Output the (X, Y) coordinate of the center of the cell containing the given text.  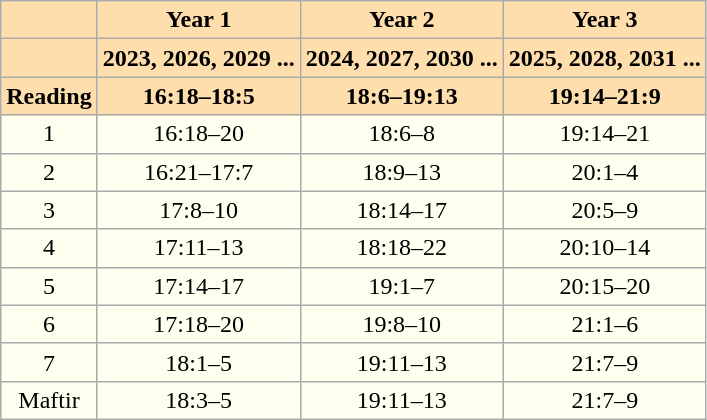
2024, 2027, 2030 ... (402, 58)
19:1–7 (402, 286)
20:5–9 (604, 210)
18:18–22 (402, 248)
16:18–20 (198, 134)
5 (49, 286)
7 (49, 362)
17:8–10 (198, 210)
Maftir (49, 400)
18:3–5 (198, 400)
18:14–17 (402, 210)
19:14–21:9 (604, 96)
Reading (49, 96)
18:1–5 (198, 362)
2025, 2028, 2031 ... (604, 58)
16:18–18:5 (198, 96)
17:18–20 (198, 324)
18:9–13 (402, 172)
1 (49, 134)
4 (49, 248)
19:8–10 (402, 324)
16:21–17:7 (198, 172)
2023, 2026, 2029 ... (198, 58)
18:6–19:13 (402, 96)
20:10–14 (604, 248)
Year 1 (198, 20)
21:1–6 (604, 324)
20:1–4 (604, 172)
20:15–20 (604, 286)
Year 2 (402, 20)
18:6–8 (402, 134)
3 (49, 210)
Year 3 (604, 20)
2 (49, 172)
17:11–13 (198, 248)
6 (49, 324)
19:14–21 (604, 134)
17:14–17 (198, 286)
